Output the [X, Y] coordinate of the center of the cell containing the given text.  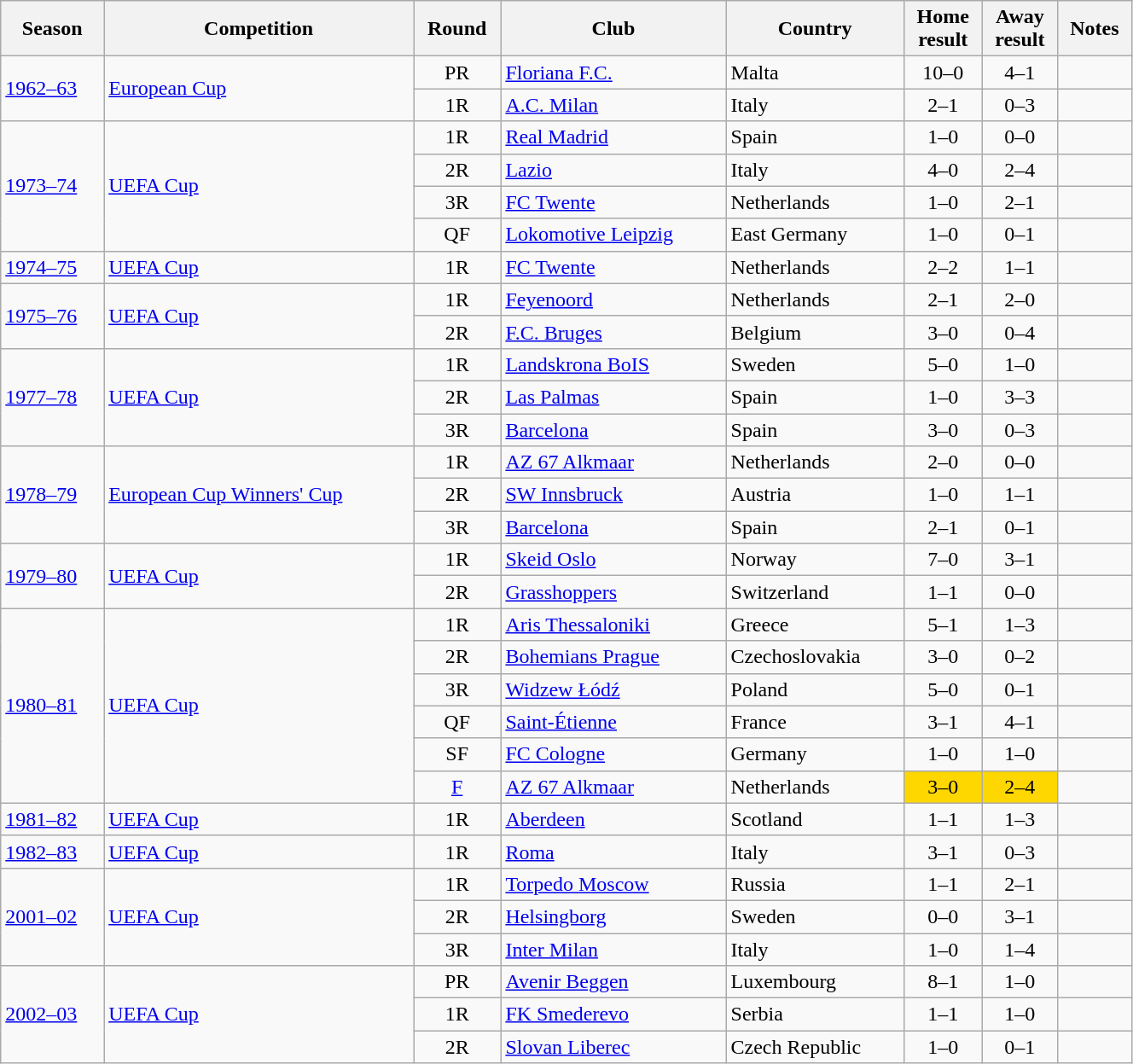
Widzew Łódź [613, 689]
Slovan Liberec [613, 1047]
Austria [815, 495]
Skeid Oslo [613, 560]
1962–63 [53, 89]
1980–81 [53, 706]
5–1 [943, 625]
Helsingborg [613, 916]
1973–74 [53, 186]
2001–02 [53, 916]
3–3 [1020, 397]
Serbia [815, 1015]
Lazio [613, 170]
A.C. Milan [613, 105]
Russia [815, 884]
1982–83 [53, 852]
Bohemians Prague [613, 657]
1977–78 [53, 397]
1981–82 [53, 819]
2–2 [943, 267]
Belgium [815, 332]
1974–75 [53, 267]
Season [53, 29]
1979–80 [53, 576]
SF [457, 754]
Luxembourg [815, 982]
Lokomotive Leipzig [613, 235]
Country [815, 29]
2002–03 [53, 1015]
Real Madrid [613, 137]
1975–76 [53, 316]
Aberdeen [613, 819]
SW Innsbruck [613, 495]
1–4 [1020, 950]
Avenir Beggen [613, 982]
Scotland [815, 819]
4–0 [943, 170]
Inter Milan [613, 950]
Club [613, 29]
Switzerland [815, 592]
European Cup [259, 89]
Las Palmas [613, 397]
10–0 [943, 73]
Norway [815, 560]
0–4 [1020, 332]
Feyenoord [613, 299]
Roma [613, 852]
Germany [815, 754]
FC Cologne [613, 754]
Aris Thessaloniki [613, 625]
F.C. Bruges [613, 332]
Landskrona BoIS [613, 364]
Awayresult [1020, 29]
Notes [1094, 29]
Greece [815, 625]
Czechoslovakia [815, 657]
8–1 [943, 982]
East Germany [815, 235]
Torpedo Moscow [613, 884]
Competition [259, 29]
7–0 [943, 560]
Round [457, 29]
Poland [815, 689]
F [457, 787]
Malta [815, 73]
Czech Republic [815, 1047]
Grasshoppers [613, 592]
FK Smederevo [613, 1015]
Homeresult [943, 29]
1978–79 [53, 495]
Saint-Étienne [613, 722]
France [815, 722]
European Cup Winners' Cup [259, 495]
0–2 [1020, 657]
Floriana F.C. [613, 73]
